Search for the cell housing the specified text and yield its [X, Y] center coordinate. 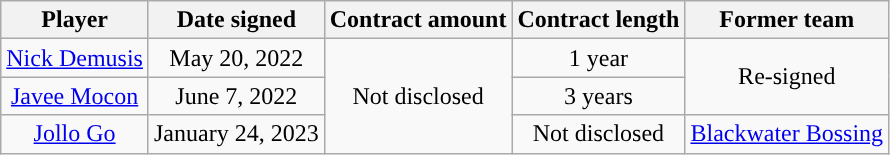
Contract amount [418, 20]
Contract length [598, 20]
Re-signed [787, 77]
3 years [598, 96]
May 20, 2022 [236, 58]
June 7, 2022 [236, 96]
Nick Demusis [75, 58]
Javee Mocon [75, 96]
Blackwater Bossing [787, 134]
Jollo Go [75, 134]
Player [75, 20]
Former team [787, 20]
Date signed [236, 20]
1 year [598, 58]
January 24, 2023 [236, 134]
